Scan for the cell matching the given text and deliver its (x, y) coordinate at center. 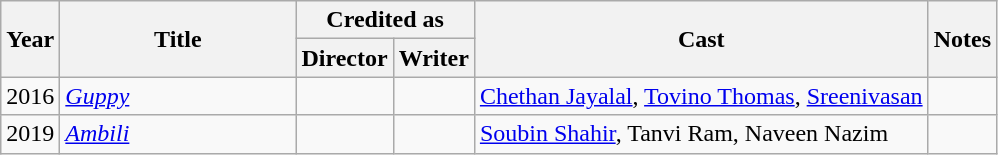
2016 (30, 96)
Notes (962, 39)
Guppy (178, 96)
Soubin Shahir, Tanvi Ram, Naveen Nazim (701, 134)
2019 (30, 134)
Chethan Jayalal, Tovino Thomas, Sreenivasan (701, 96)
Director (344, 58)
Year (30, 39)
Title (178, 39)
Ambili (178, 134)
Credited as (385, 20)
Writer (434, 58)
Cast (701, 39)
